Pinpoint the cell where the given text exists, returning its [x, y] midpoint coordinate. 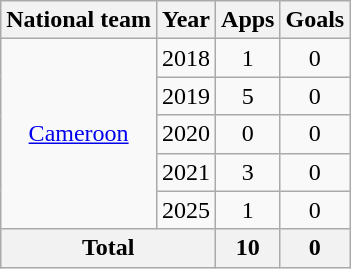
Apps [248, 20]
2025 [186, 210]
Cameroon [79, 134]
3 [248, 172]
5 [248, 96]
2020 [186, 134]
Total [108, 248]
2021 [186, 172]
2019 [186, 96]
Goals [315, 20]
10 [248, 248]
2018 [186, 58]
Year [186, 20]
National team [79, 20]
